Detect which cell encompasses the target text, then output its (X, Y) center coordinate. 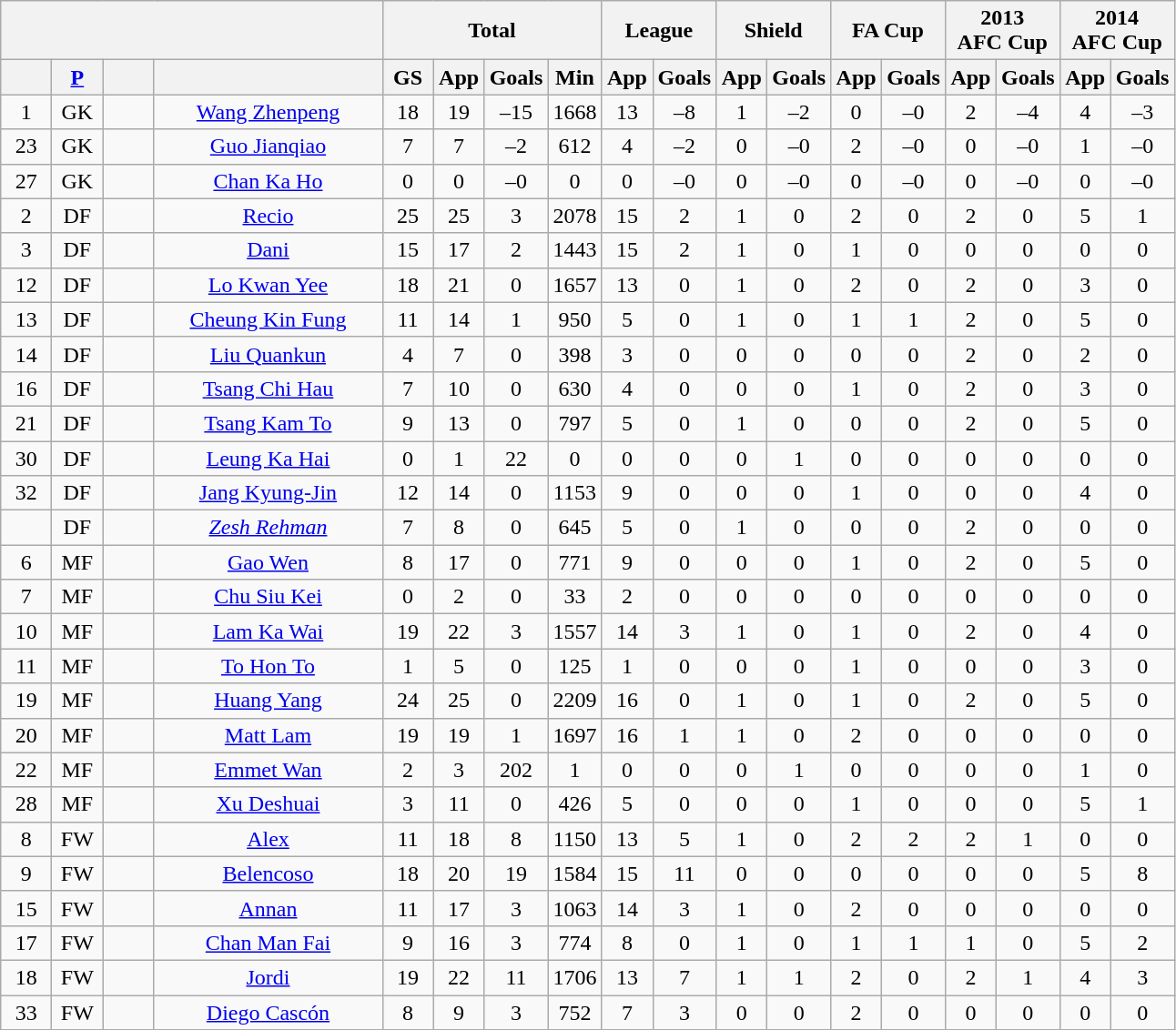
398 (575, 354)
1584 (575, 873)
2014AFC Cup (1117, 31)
Wang Zhenpeng (268, 112)
125 (575, 666)
–8 (684, 112)
Chan Ka Ho (268, 181)
612 (575, 146)
1150 (575, 839)
Dani (268, 250)
1443 (575, 250)
774 (575, 943)
1668 (575, 112)
1153 (575, 493)
GS (408, 77)
1706 (575, 977)
Tsang Chi Hau (268, 389)
27 (26, 181)
Alex (268, 839)
645 (575, 528)
FA Cup (888, 31)
Lam Ka Wai (268, 631)
Chan Man Fai (268, 943)
To Hon To (268, 666)
1557 (575, 631)
28 (26, 804)
Chu Siu Kei (268, 597)
Tsang Kam To (268, 423)
771 (575, 562)
Cheung Kin Fung (268, 319)
Emmet Wan (268, 770)
Liu Quankun (268, 354)
Min (575, 77)
Annan (268, 908)
–4 (1028, 112)
Zesh Rehman (268, 528)
950 (575, 319)
Jordi (268, 977)
Leung Ka Hai (268, 458)
2078 (575, 216)
202 (516, 770)
2209 (575, 701)
752 (575, 1013)
24 (408, 701)
Belencoso (268, 873)
797 (575, 423)
Guo Jianqiao (268, 146)
1657 (575, 285)
23 (26, 146)
Huang Yang (268, 701)
–3 (1142, 112)
426 (575, 804)
630 (575, 389)
1063 (575, 908)
1697 (575, 735)
32 (26, 493)
Total (492, 31)
Recio (268, 216)
Matt Lam (268, 735)
30 (26, 458)
Shield (774, 31)
2013AFC Cup (1002, 31)
P (77, 77)
Lo Kwan Yee (268, 285)
6 (26, 562)
Xu Deshuai (268, 804)
League (659, 31)
Jang Kyung-Jin (268, 493)
Gao Wen (268, 562)
Diego Cascón (268, 1013)
–15 (516, 112)
